Determine the (X, Y) coordinate at the center of the cell enclosing the given text.  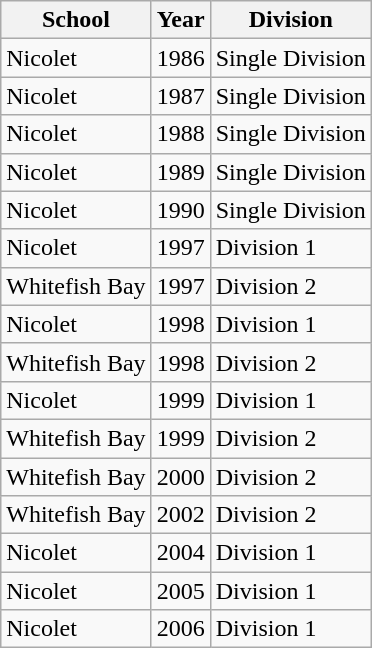
1990 (180, 210)
Division (290, 20)
2004 (180, 553)
2006 (180, 629)
1987 (180, 96)
1988 (180, 134)
1986 (180, 58)
Year (180, 20)
1989 (180, 172)
2000 (180, 477)
2005 (180, 591)
2002 (180, 515)
School (76, 20)
